Output the [X, Y] coordinate of the center of the cell containing the given text.  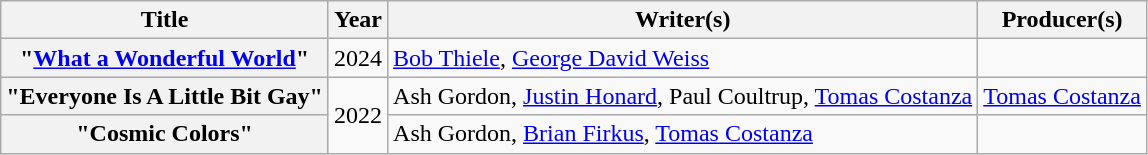
Producer(s) [1062, 20]
Title [165, 20]
Year [358, 20]
"Cosmic Colors" [165, 134]
2024 [358, 58]
"Everyone Is A Little Bit Gay" [165, 96]
"What a Wonderful World" [165, 58]
Bob Thiele, George David Weiss [683, 58]
Ash Gordon, Justin Honard, Paul Coultrup, Tomas Costanza [683, 96]
Tomas Costanza [1062, 96]
Writer(s) [683, 20]
2022 [358, 115]
Ash Gordon, Brian Firkus, Tomas Costanza [683, 134]
